From the cell containing the given text, extract its center point as [X, Y] coordinate. 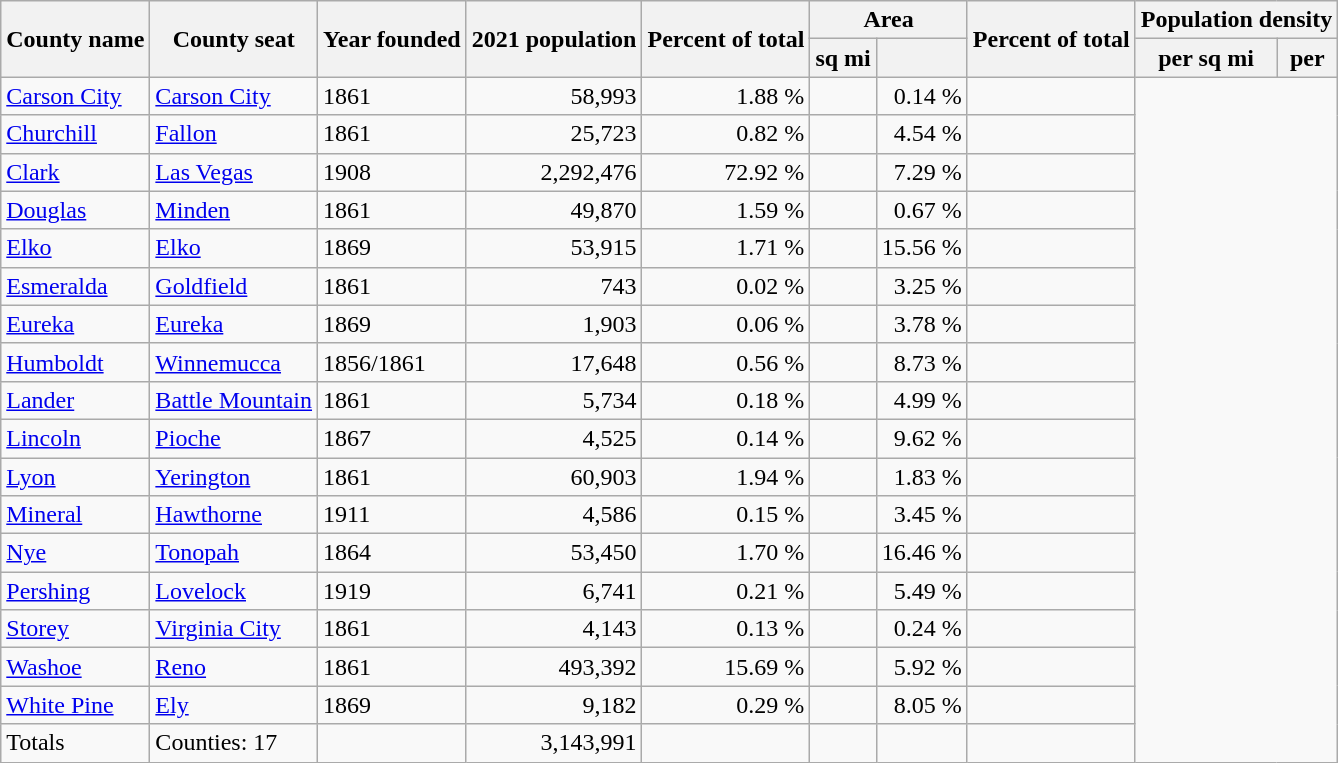
0.15 % [726, 515]
Washoe [76, 667]
8.73 % [922, 362]
0.06 % [726, 324]
60,903 [554, 477]
1.83 % [922, 477]
7.29 % [922, 172]
Winnemucca [234, 362]
Tonopah [234, 553]
Las Vegas [234, 172]
Lincoln [76, 438]
1908 [392, 172]
0.13 % [726, 629]
Yerington [234, 477]
per [1308, 58]
Humboldt [76, 362]
Pioche [234, 438]
3.78 % [922, 324]
0.21 % [726, 591]
Year founded [392, 39]
Counties: 17 [234, 743]
County seat [234, 39]
4,143 [554, 629]
72.92 % [726, 172]
53,915 [554, 248]
Population density [1236, 20]
Totals [76, 743]
Nye [76, 553]
1919 [392, 591]
Minden [234, 210]
2,292,476 [554, 172]
9,182 [554, 705]
1.59 % [726, 210]
1864 [392, 553]
3,143,991 [554, 743]
Churchill [76, 134]
4,525 [554, 438]
8.05 % [922, 705]
per sq mi [1206, 58]
16.46 % [922, 553]
Pershing [76, 591]
49,870 [554, 210]
Esmeralda [76, 286]
Lander [76, 400]
Clark [76, 172]
Reno [234, 667]
5,734 [554, 400]
0.24 % [922, 629]
15.69 % [726, 667]
493,392 [554, 667]
58,993 [554, 96]
sq mi [843, 58]
Lovelock [234, 591]
1.94 % [726, 477]
4.54 % [922, 134]
4.99 % [922, 400]
White Pine [76, 705]
Battle Mountain [234, 400]
1.70 % [726, 553]
0.02 % [726, 286]
9.62 % [922, 438]
Virginia City [234, 629]
1.71 % [726, 248]
1867 [392, 438]
Goldfield [234, 286]
1,903 [554, 324]
Mineral [76, 515]
3.45 % [922, 515]
Douglas [76, 210]
2021 population [554, 39]
0.82 % [726, 134]
0.56 % [726, 362]
25,723 [554, 134]
County name [76, 39]
Storey [76, 629]
Fallon [234, 134]
15.56 % [922, 248]
743 [554, 286]
Hawthorne [234, 515]
53,450 [554, 553]
Area [888, 20]
Ely [234, 705]
Lyon [76, 477]
1856/1861 [392, 362]
4,586 [554, 515]
0.67 % [922, 210]
3.25 % [922, 286]
0.18 % [726, 400]
6,741 [554, 591]
5.92 % [922, 667]
5.49 % [922, 591]
1911 [392, 515]
1.88 % [726, 96]
0.29 % [726, 705]
17,648 [554, 362]
